Identify which cell holds the provided text, then report its [x, y] central coordinate. 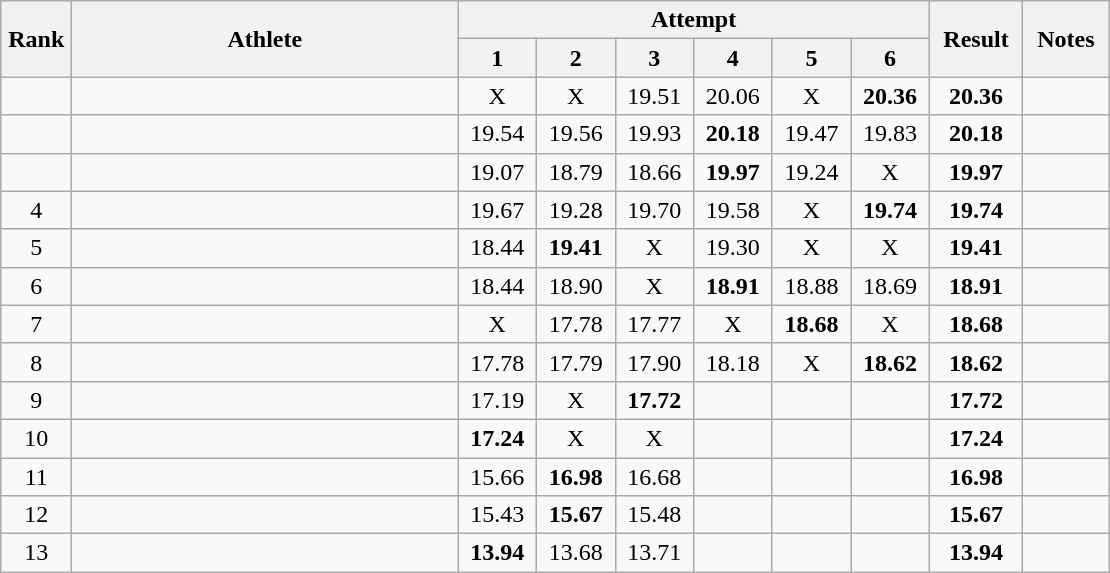
20.06 [734, 96]
13 [36, 553]
17.77 [654, 324]
19.56 [576, 134]
Notes [1066, 39]
18.88 [812, 286]
19.70 [654, 210]
10 [36, 438]
18.18 [734, 362]
19.07 [498, 172]
16.68 [654, 477]
Result [976, 39]
18.90 [576, 286]
19.47 [812, 134]
2 [576, 58]
19.67 [498, 210]
18.69 [890, 286]
19.28 [576, 210]
3 [654, 58]
15.48 [654, 515]
Attempt [694, 20]
19.24 [812, 172]
9 [36, 400]
19.93 [654, 134]
Athlete [265, 39]
19.30 [734, 248]
1 [498, 58]
18.79 [576, 172]
8 [36, 362]
17.90 [654, 362]
Rank [36, 39]
18.66 [654, 172]
19.51 [654, 96]
11 [36, 477]
17.19 [498, 400]
13.71 [654, 553]
12 [36, 515]
19.83 [890, 134]
7 [36, 324]
15.66 [498, 477]
15.43 [498, 515]
19.54 [498, 134]
19.58 [734, 210]
13.68 [576, 553]
17.79 [576, 362]
